Output the [X, Y] coordinate of the center of the cell containing the given text.  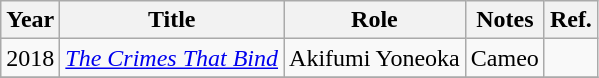
Year [30, 20]
Akifumi Yoneoka [375, 58]
Notes [504, 20]
Title [172, 20]
Cameo [504, 58]
The Crimes That Bind [172, 58]
Ref. [570, 20]
2018 [30, 58]
Role [375, 20]
